Search for the cell housing the specified text and yield its [x, y] center coordinate. 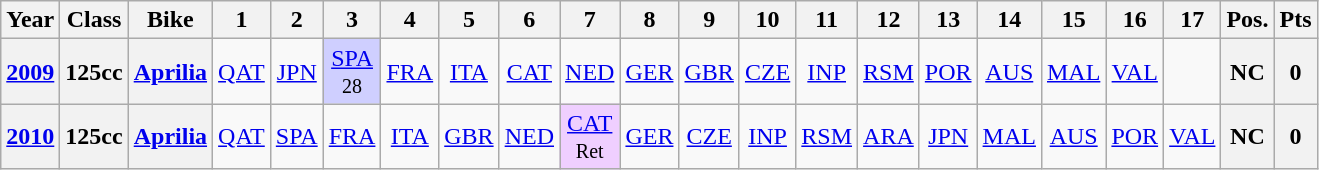
Pts [1296, 20]
2009 [30, 72]
CAT [529, 72]
10 [767, 20]
5 [469, 20]
17 [1192, 20]
16 [1135, 20]
SPA28 [352, 72]
13 [948, 20]
2 [296, 20]
ARA [889, 136]
4 [410, 20]
Pos. [1248, 20]
Year [30, 20]
7 [590, 20]
12 [889, 20]
Bike [170, 20]
6 [529, 20]
CATRet [590, 136]
11 [827, 20]
1 [242, 20]
15 [1073, 20]
9 [709, 20]
Class [94, 20]
8 [650, 20]
2010 [30, 136]
3 [352, 20]
SPA [296, 136]
14 [1009, 20]
